Pinpoint the cell where the given text exists, returning its [x, y] midpoint coordinate. 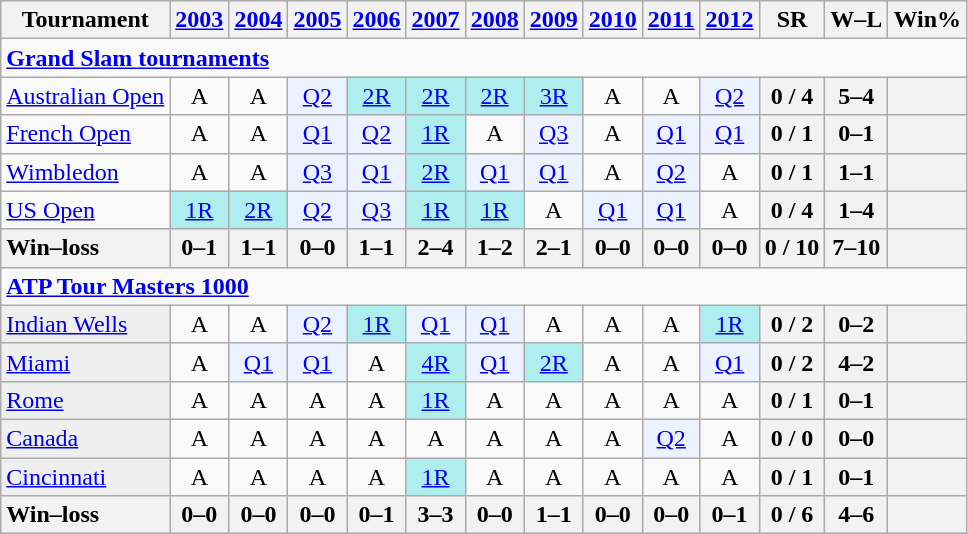
1–4 [856, 210]
4–2 [856, 362]
0 / 6 [792, 515]
7–10 [856, 248]
3–3 [436, 515]
2010 [612, 20]
Canada [86, 438]
2003 [200, 20]
0–2 [856, 324]
2–4 [436, 248]
Wimbledon [86, 172]
Miami [86, 362]
2004 [258, 20]
Australian Open [86, 96]
Rome [86, 400]
2005 [318, 20]
Grand Slam tournaments [484, 58]
2009 [554, 20]
SR [792, 20]
0 / 0 [792, 438]
4R [436, 362]
2008 [494, 20]
2006 [376, 20]
4–6 [856, 515]
2007 [436, 20]
1–2 [494, 248]
0 / 10 [792, 248]
5–4 [856, 96]
2011 [671, 20]
ATP Tour Masters 1000 [484, 286]
2012 [730, 20]
French Open [86, 134]
3R [554, 96]
US Open [86, 210]
Indian Wells [86, 324]
W–L [856, 20]
Win% [928, 20]
Cincinnati [86, 477]
2–1 [554, 248]
Tournament [86, 20]
